Search for the cell housing the specified text and yield its (x, y) center coordinate. 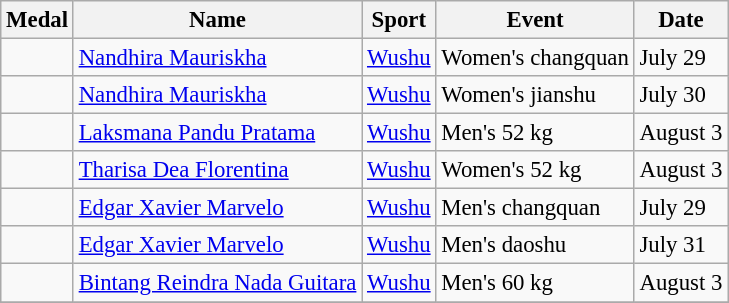
Women's jianshu (535, 95)
Sport (399, 20)
Medal (38, 20)
Women's changquan (535, 58)
Laksmana Pandu Pratama (217, 133)
Name (217, 20)
Men's 60 kg (535, 283)
Men's changquan (535, 208)
Men's daoshu (535, 245)
July 31 (681, 245)
Date (681, 20)
Women's 52 kg (535, 170)
Men's 52 kg (535, 133)
Tharisa Dea Florentina (217, 170)
Bintang Reindra Nada Guitara (217, 283)
July 30 (681, 95)
Event (535, 20)
